Identify which cell holds the provided text, then report its (X, Y) central coordinate. 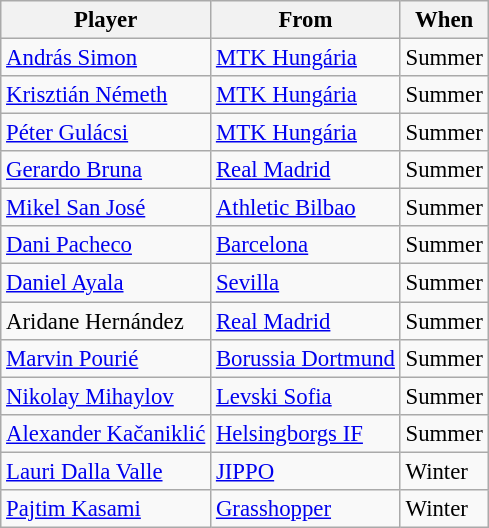
Dani Pacheco (106, 245)
Athletic Bilbao (306, 208)
Lauri Dalla Valle (106, 471)
Krisztián Németh (106, 95)
Helsingborgs IF (306, 433)
When (444, 20)
Player (106, 20)
Levski Sofia (306, 396)
Sevilla (306, 283)
Daniel Ayala (106, 283)
Pajtim Kasami (106, 509)
Marvin Pourié (106, 358)
Grasshopper (306, 509)
Barcelona (306, 245)
Alexander Kačaniklić (106, 433)
Gerardo Bruna (106, 170)
Aridane Hernández (106, 321)
Borussia Dortmund (306, 358)
Nikolay Mihaylov (106, 396)
JIPPO (306, 471)
From (306, 20)
András Simon (106, 58)
Mikel San José (106, 208)
Péter Gulácsi (106, 133)
